Search for the cell housing the specified text and yield its (x, y) center coordinate. 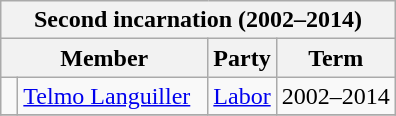
Party (242, 58)
2002–2014 (336, 96)
Member (104, 58)
Telmo Languiller (113, 96)
Labor (242, 96)
Term (336, 58)
Second incarnation (2002–2014) (198, 20)
